Return (x, y) of the center of cell containing provided text 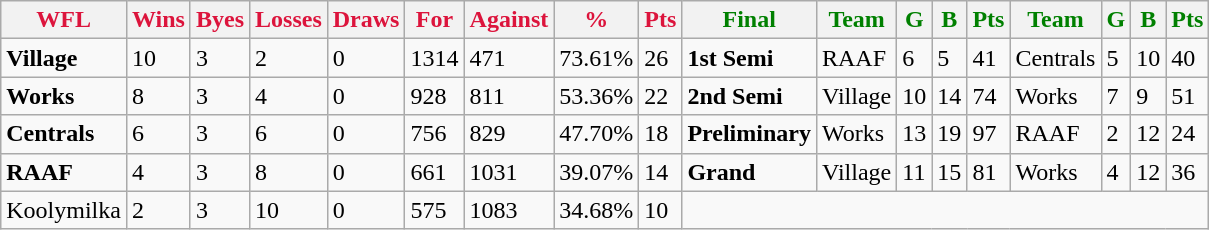
1st Semi (750, 58)
41 (988, 58)
24 (1188, 134)
Byes (220, 20)
Losses (289, 20)
13 (914, 134)
928 (434, 96)
26 (660, 58)
34.68% (596, 210)
22 (660, 96)
Wins (158, 20)
74 (988, 96)
53.36% (596, 96)
15 (950, 172)
2nd Semi (750, 96)
% (596, 20)
18 (660, 134)
51 (1188, 96)
Final (750, 20)
39.07% (596, 172)
471 (509, 58)
40 (1188, 58)
756 (434, 134)
811 (509, 96)
47.70% (596, 134)
Against (509, 20)
1314 (434, 58)
73.61% (596, 58)
575 (434, 210)
36 (1188, 172)
97 (988, 134)
7 (1116, 96)
1083 (509, 210)
For (434, 20)
WFL (64, 20)
829 (509, 134)
Preliminary (750, 134)
1031 (509, 172)
11 (914, 172)
Grand (750, 172)
81 (988, 172)
19 (950, 134)
Draws (366, 20)
Koolymilka (64, 210)
9 (1148, 96)
661 (434, 172)
